Determine the [X, Y] coordinate at the center of the cell enclosing the given text.  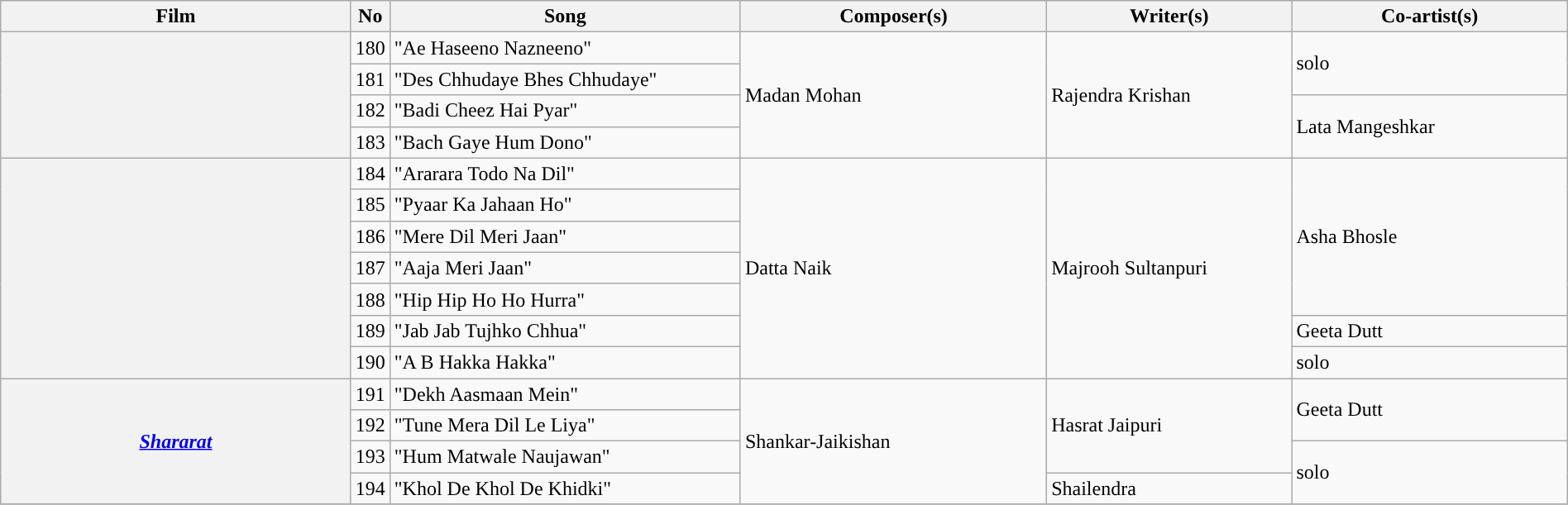
192 [370, 426]
Shailendra [1169, 488]
Datta Naik [893, 268]
189 [370, 331]
No [370, 17]
191 [370, 394]
188 [370, 299]
"Hip Hip Ho Ho Hurra" [565, 299]
"Ae Haseeno Nazneeno" [565, 48]
182 [370, 111]
"Des Chhudaye Bhes Chhudaye" [565, 79]
Majrooh Sultanpuri [1169, 268]
181 [370, 79]
"Aaja Meri Jaan" [565, 268]
Shankar-Jaikishan [893, 441]
186 [370, 236]
Writer(s) [1169, 17]
Film [175, 17]
Composer(s) [893, 17]
Rajendra Krishan [1169, 95]
"Pyaar Ka Jahaan Ho" [565, 205]
"Tune Mera Dil Le Liya" [565, 426]
"Bach Gaye Hum Dono" [565, 142]
"Khol De Khol De Khidki" [565, 488]
Madan Mohan [893, 95]
184 [370, 174]
Lata Mangeshkar [1429, 126]
"A B Hakka Hakka" [565, 362]
Asha Bhosle [1429, 236]
193 [370, 457]
190 [370, 362]
"Jab Jab Tujhko Chhua" [565, 331]
Shararat [175, 441]
183 [370, 142]
194 [370, 488]
"Hum Matwale Naujawan" [565, 457]
Hasrat Jaipuri [1169, 426]
"Dekh Aasmaan Mein" [565, 394]
"Mere Dil Meri Jaan" [565, 236]
Co-artist(s) [1429, 17]
"Badi Cheez Hai Pyar" [565, 111]
Song [565, 17]
185 [370, 205]
180 [370, 48]
187 [370, 268]
"Ararara Todo Na Dil" [565, 174]
